Output the (X, Y) coordinate of the center of the cell containing the given text.  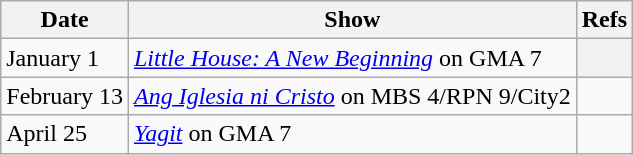
February 13 (65, 96)
Little House: A New Beginning on GMA 7 (352, 58)
Ang Iglesia ni Cristo on MBS 4/RPN 9/City2 (352, 96)
Refs (604, 20)
Date (65, 20)
Show (352, 20)
April 25 (65, 134)
January 1 (65, 58)
Yagit on GMA 7 (352, 134)
